Detect which cell encompasses the target text, then output its (X, Y) center coordinate. 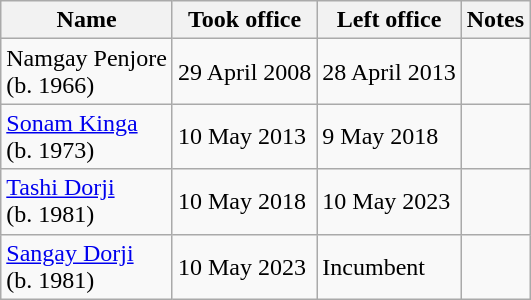
Namgay Penjore (b. 1966) (87, 72)
10 May 2018 (244, 202)
Notes (495, 20)
Sonam Kinga(b. 1973) (87, 136)
Sangay Dorji(b. 1981) (87, 266)
Incumbent (389, 266)
Took office (244, 20)
Left office (389, 20)
9 May 2018 (389, 136)
29 April 2008 (244, 72)
10 May 2013 (244, 136)
Name (87, 20)
28 April 2013 (389, 72)
Tashi Dorji(b. 1981) (87, 202)
